Determine the [x, y] coordinate at the center of the cell enclosing the given text.  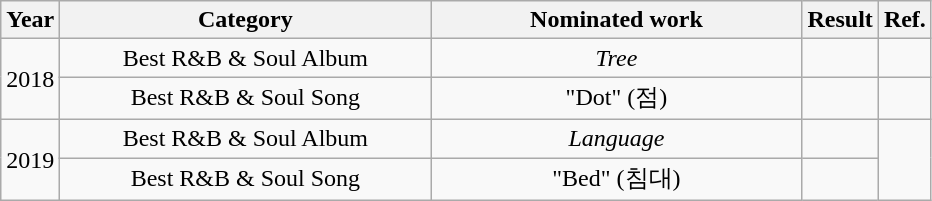
Year [30, 20]
Category [246, 20]
Language [616, 138]
Nominated work [616, 20]
2019 [30, 160]
"Dot" (점) [616, 98]
"Bed" (침대) [616, 180]
Tree [616, 58]
Ref. [904, 20]
2018 [30, 80]
Result [840, 20]
